Locate the cell with the specified text and output its (X, Y) center coordinate. 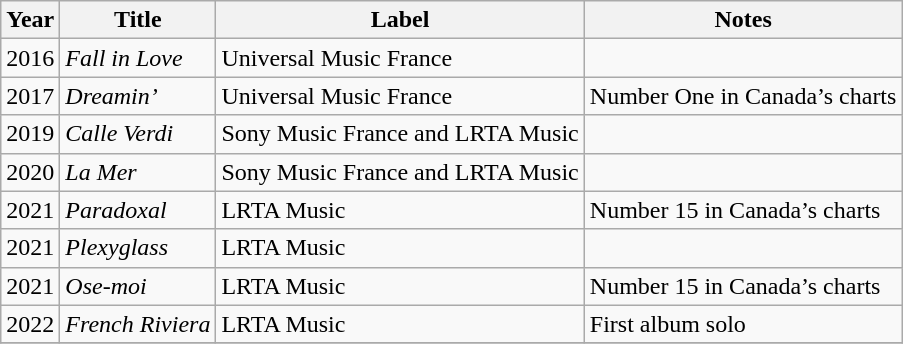
Ose-moi (138, 286)
La Mer (138, 172)
Notes (743, 20)
Dreamin’ (138, 96)
Paradoxal (138, 210)
Plexyglass (138, 248)
2019 (30, 134)
2017 (30, 96)
Calle Verdi (138, 134)
First album solo (743, 324)
Year (30, 20)
2020 (30, 172)
Title (138, 20)
Fall in Love (138, 58)
French Riviera (138, 324)
Number One in Canada’s charts (743, 96)
2022 (30, 324)
Label (400, 20)
2016 (30, 58)
